Determine the [X, Y] coordinate at the center of the cell enclosing the given text.  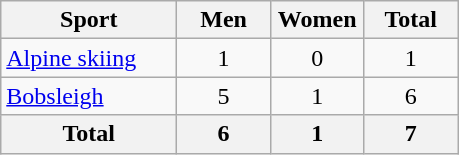
Alpine skiing [89, 58]
Women [317, 20]
0 [317, 58]
5 [224, 96]
Men [224, 20]
Sport [89, 20]
7 [411, 134]
Bobsleigh [89, 96]
